Determine the [x, y] coordinate at the center of the cell enclosing the given text.  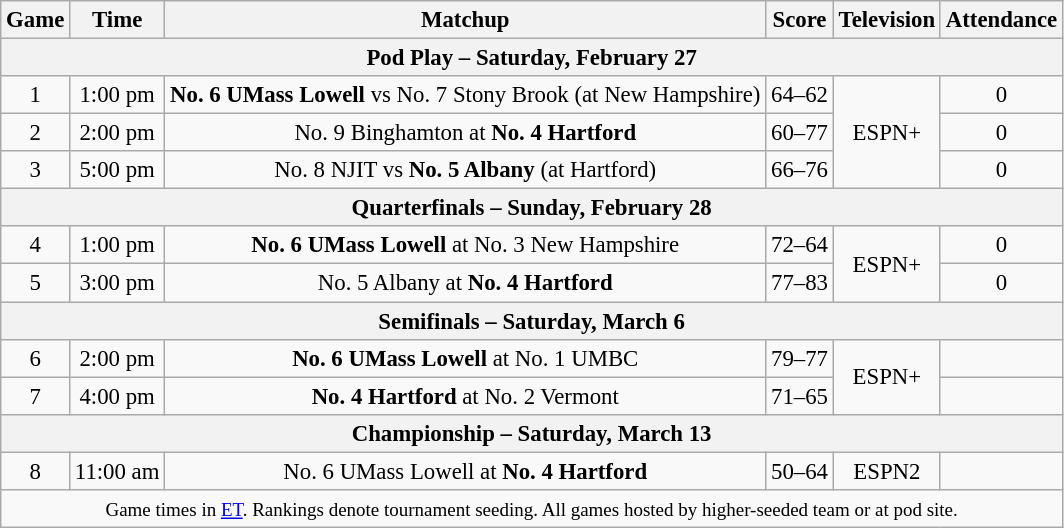
No. 6 UMass Lowell vs No. 7 Stony Brook (at New Hampshire) [466, 95]
Game times in ET. Rankings denote tournament seeding. All games hosted by higher-seeded team or at pod site. [532, 509]
8 [36, 471]
79–77 [800, 358]
5 [36, 283]
Game [36, 20]
3:00 pm [118, 283]
No. 6 UMass Lowell at No. 4 Hartford [466, 471]
4 [36, 245]
ESPN2 [886, 471]
50–64 [800, 471]
77–83 [800, 283]
Matchup [466, 20]
71–65 [800, 396]
Championship – Saturday, March 13 [532, 433]
6 [36, 358]
Time [118, 20]
1 [36, 95]
No. 5 Albany at No. 4 Hartford [466, 283]
Pod Play – Saturday, February 27 [532, 58]
66–76 [800, 170]
7 [36, 396]
No. 8 NJIT vs No. 5 Albany (at Hartford) [466, 170]
Television [886, 20]
Semifinals – Saturday, March 6 [532, 321]
2 [36, 133]
Quarterfinals – Sunday, February 28 [532, 208]
3 [36, 170]
64–62 [800, 95]
No. 4 Hartford at No. 2 Vermont [466, 396]
11:00 am [118, 471]
No. 6 UMass Lowell at No. 3 New Hampshire [466, 245]
Attendance [1001, 20]
No. 6 UMass Lowell at No. 1 UMBC [466, 358]
4:00 pm [118, 396]
72–64 [800, 245]
60–77 [800, 133]
Score [800, 20]
5:00 pm [118, 170]
No. 9 Binghamton at No. 4 Hartford [466, 133]
